Scan for the cell matching the given text and deliver its (x, y) coordinate at center. 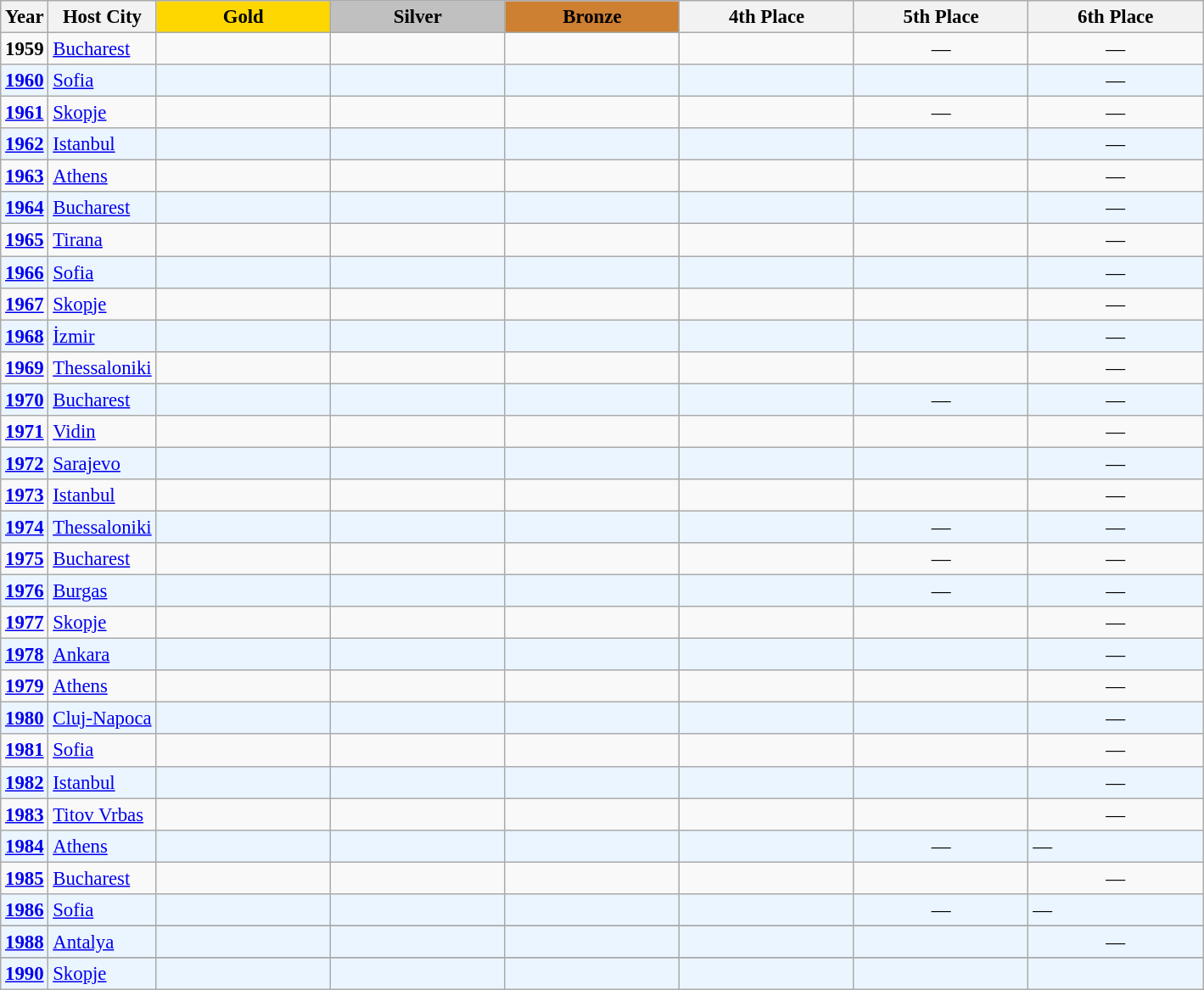
Bronze (592, 17)
1969 (25, 367)
Year (25, 17)
1974 (25, 527)
4th Place (767, 17)
1988 (25, 942)
Host City (102, 17)
Titov Vrbas (102, 814)
Gold (244, 17)
1990 (25, 974)
Silver (418, 17)
1967 (25, 304)
1981 (25, 751)
1978 (25, 655)
Antalya (102, 942)
1972 (25, 463)
1965 (25, 240)
1984 (25, 846)
Ankara (102, 655)
1982 (25, 782)
Vidin (102, 432)
Burgas (102, 591)
1980 (25, 719)
1973 (25, 495)
1970 (25, 400)
1966 (25, 272)
5th Place (941, 17)
1977 (25, 623)
1983 (25, 814)
İzmir (102, 336)
1986 (25, 910)
1979 (25, 686)
1962 (25, 144)
1975 (25, 559)
Cluj-Napoca (102, 719)
1976 (25, 591)
Sarajevo (102, 463)
1964 (25, 208)
1959 (25, 49)
1968 (25, 336)
1961 (25, 113)
Tirana (102, 240)
1985 (25, 878)
1960 (25, 81)
6th Place (1116, 17)
1971 (25, 432)
1963 (25, 176)
